Return the (x, y) coordinate for the center point of the cell that contains the specified text.  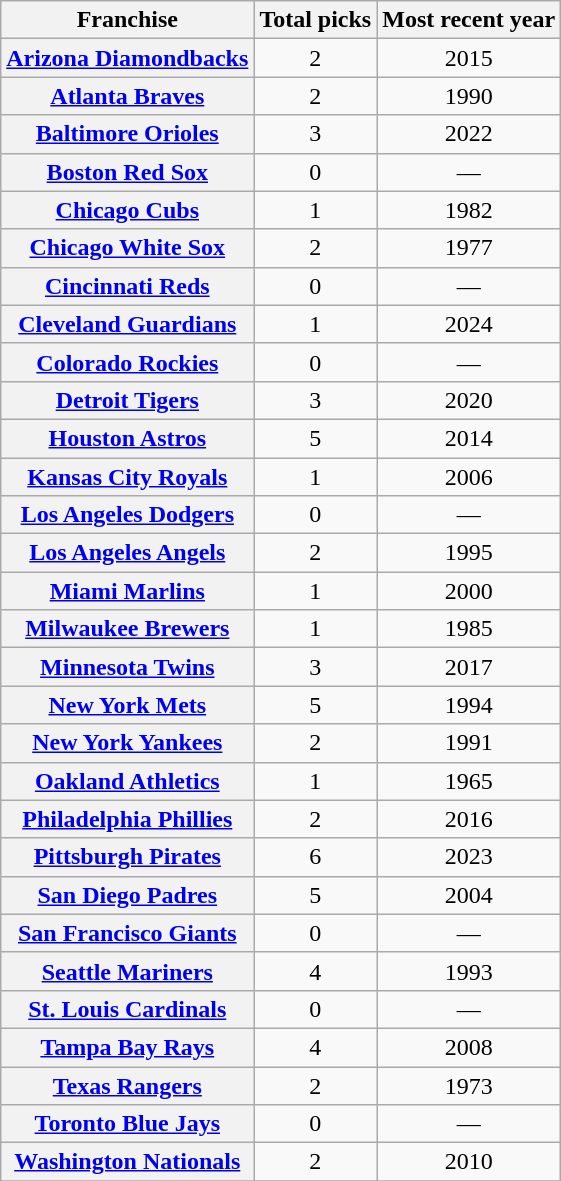
1990 (469, 96)
Colorado Rockies (128, 362)
Tampa Bay Rays (128, 1047)
Washington Nationals (128, 1162)
Houston Astros (128, 438)
Toronto Blue Jays (128, 1124)
2020 (469, 400)
1993 (469, 971)
Miami Marlins (128, 591)
2000 (469, 591)
Boston Red Sox (128, 172)
2023 (469, 857)
San Diego Padres (128, 895)
Chicago Cubs (128, 210)
Texas Rangers (128, 1085)
Baltimore Orioles (128, 134)
Minnesota Twins (128, 667)
Los Angeles Angels (128, 553)
Most recent year (469, 20)
2004 (469, 895)
6 (316, 857)
2016 (469, 819)
Chicago White Sox (128, 248)
Atlanta Braves (128, 96)
Pittsburgh Pirates (128, 857)
Total picks (316, 20)
Philadelphia Phillies (128, 819)
Milwaukee Brewers (128, 629)
Kansas City Royals (128, 477)
Seattle Mariners (128, 971)
2010 (469, 1162)
1991 (469, 743)
Los Angeles Dodgers (128, 515)
1973 (469, 1085)
2014 (469, 438)
San Francisco Giants (128, 933)
Cincinnati Reds (128, 286)
1965 (469, 781)
Detroit Tigers (128, 400)
New York Mets (128, 705)
Cleveland Guardians (128, 324)
1994 (469, 705)
2006 (469, 477)
2022 (469, 134)
2008 (469, 1047)
1982 (469, 210)
Oakland Athletics (128, 781)
Arizona Diamondbacks (128, 58)
1985 (469, 629)
1977 (469, 248)
1995 (469, 553)
2024 (469, 324)
2017 (469, 667)
2015 (469, 58)
St. Louis Cardinals (128, 1009)
Franchise (128, 20)
New York Yankees (128, 743)
